Provide the [X, Y] coordinate of the cell's center where the given text is located.  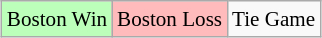
Boston Loss [170, 18]
Tie Game [274, 18]
Boston Win [57, 18]
